Determine the [x, y] coordinate at the center of the cell enclosing the given text.  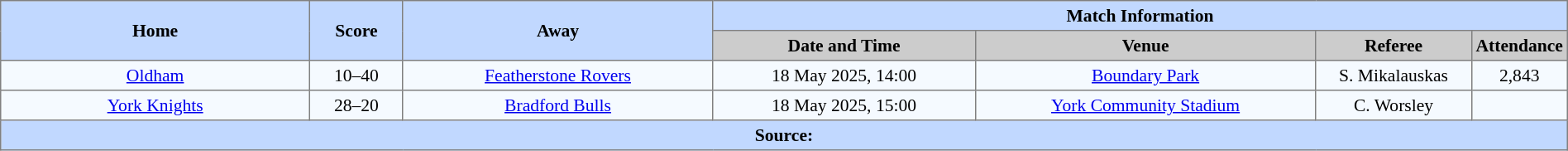
Match Information [1140, 16]
Home [155, 31]
Away [557, 31]
Attendance [1519, 46]
Venue [1145, 46]
Featherstone Rovers [557, 75]
S. Mikalauskas [1394, 75]
18 May 2025, 15:00 [844, 105]
Date and Time [844, 46]
28–20 [357, 105]
Source: [784, 135]
Oldham [155, 75]
Bradford Bulls [557, 105]
C. Worsley [1394, 105]
10–40 [357, 75]
18 May 2025, 14:00 [844, 75]
York Community Stadium [1145, 105]
York Knights [155, 105]
Boundary Park [1145, 75]
2,843 [1519, 75]
Score [357, 31]
Referee [1394, 46]
